Find where the given text appears and provide that cell's center as [x, y] coordinate. 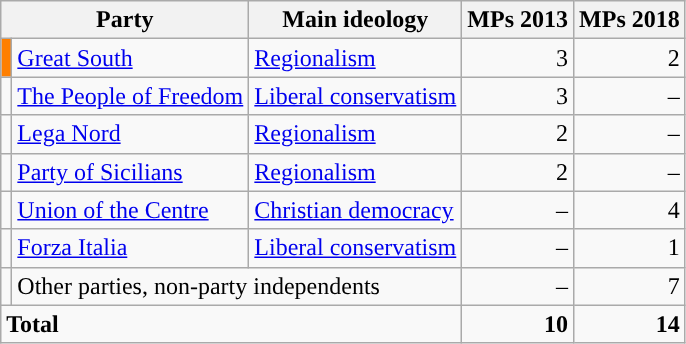
1 [630, 248]
Party [125, 20]
10 [518, 324]
14 [630, 324]
Party of Sicilians [130, 172]
4 [630, 210]
7 [630, 286]
Christian democracy [356, 210]
The People of Freedom [130, 96]
Total [232, 324]
Union of the Centre [130, 210]
Forza Italia [130, 248]
MPs 2018 [630, 20]
Main ideology [356, 20]
Great South [130, 58]
MPs 2013 [518, 20]
Lega Nord [130, 134]
Other parties, non-party independents [237, 286]
